Search for the cell housing the specified text and yield its [X, Y] center coordinate. 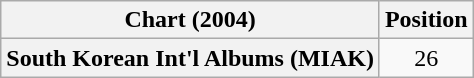
South Korean Int'l Albums (MIAK) [190, 58]
Chart (2004) [190, 20]
26 [426, 58]
Position [426, 20]
